Output the [X, Y] coordinate of the center of the cell containing the given text.  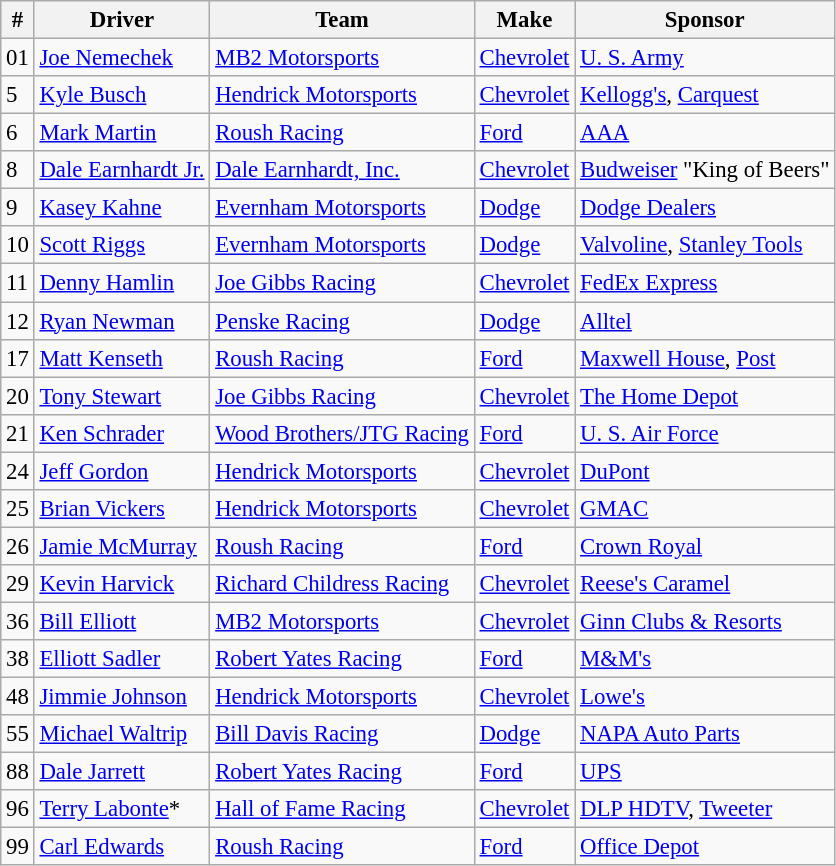
Mark Martin [122, 133]
Joe Nemechek [122, 58]
DLP HDTV, Tweeter [705, 809]
Make [524, 20]
55 [18, 734]
10 [18, 245]
Budweiser "King of Beers" [705, 170]
9 [18, 208]
6 [18, 133]
Tony Stewart [122, 396]
38 [18, 659]
Kyle Busch [122, 95]
Jimmie Johnson [122, 697]
Ginn Clubs & Resorts [705, 621]
Driver [122, 20]
88 [18, 772]
5 [18, 95]
U. S. Army [705, 58]
Kellogg's, Carquest [705, 95]
The Home Depot [705, 396]
Office Depot [705, 847]
Alltel [705, 321]
Reese's Caramel [705, 584]
Wood Brothers/JTG Racing [342, 433]
29 [18, 584]
Bill Elliott [122, 621]
11 [18, 283]
Team [342, 20]
DuPont [705, 471]
Michael Waltrip [122, 734]
FedEx Express [705, 283]
Crown Royal [705, 546]
Bill Davis Racing [342, 734]
GMAC [705, 509]
Dale Earnhardt, Inc. [342, 170]
Scott Riggs [122, 245]
01 [18, 58]
Jamie McMurray [122, 546]
Sponsor [705, 20]
48 [18, 697]
Terry Labonte* [122, 809]
Carl Edwards [122, 847]
Brian Vickers [122, 509]
99 [18, 847]
Denny Hamlin [122, 283]
36 [18, 621]
12 [18, 321]
Maxwell House, Post [705, 358]
Dale Earnhardt Jr. [122, 170]
Matt Kenseth [122, 358]
8 [18, 170]
U. S. Air Force [705, 433]
24 [18, 471]
17 [18, 358]
Kasey Kahne [122, 208]
M&M's [705, 659]
AAA [705, 133]
Dodge Dealers [705, 208]
Ken Schrader [122, 433]
UPS [705, 772]
21 [18, 433]
96 [18, 809]
20 [18, 396]
26 [18, 546]
Valvoline, Stanley Tools [705, 245]
Elliott Sadler [122, 659]
# [18, 20]
Hall of Fame Racing [342, 809]
Richard Childress Racing [342, 584]
Jeff Gordon [122, 471]
Penske Racing [342, 321]
Ryan Newman [122, 321]
Dale Jarrett [122, 772]
25 [18, 509]
Lowe's [705, 697]
NAPA Auto Parts [705, 734]
Kevin Harvick [122, 584]
